Return (X, Y) of the center of cell containing provided text 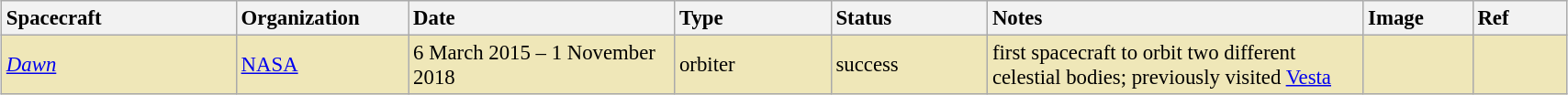
Spacecraft (119, 18)
6 March 2015 – 1 November 2018 (542, 66)
Dawn (119, 66)
Image (1417, 18)
Type (753, 18)
NASA (322, 66)
success (909, 66)
first spacecraft to orbit two different celestial bodies; previously visited Vesta (1175, 66)
orbiter (753, 66)
Ref (1519, 18)
Organization (322, 18)
Date (542, 18)
Notes (1175, 18)
Status (909, 18)
